Return (X, Y) of the center of cell containing provided text 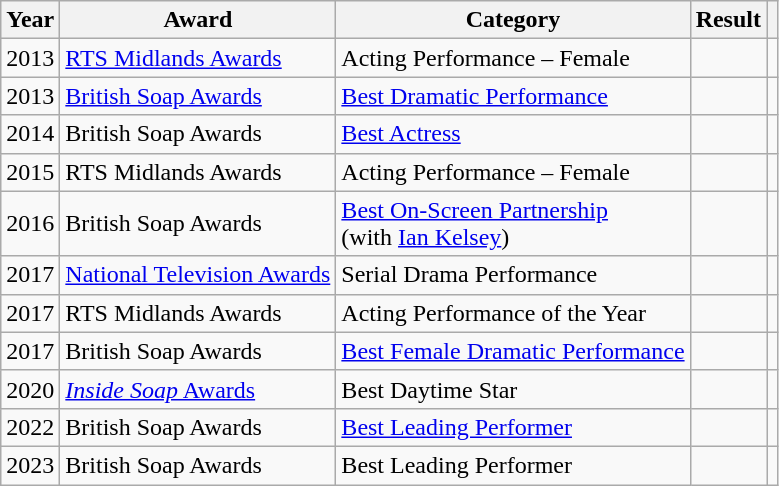
2023 (30, 465)
Category (513, 20)
2022 (30, 427)
Serial Drama Performance (513, 275)
Best On-Screen Partnership (with Ian Kelsey) (513, 224)
Best Actress (513, 134)
Best Dramatic Performance (513, 96)
Award (198, 20)
2016 (30, 224)
2015 (30, 172)
Best Female Dramatic Performance (513, 351)
2014 (30, 134)
2020 (30, 389)
National Television Awards (198, 275)
Result (728, 20)
Best Daytime Star (513, 389)
Inside Soap Awards (198, 389)
Year (30, 20)
Acting Performance of the Year (513, 313)
